Return (X, Y) of the center of cell containing provided text 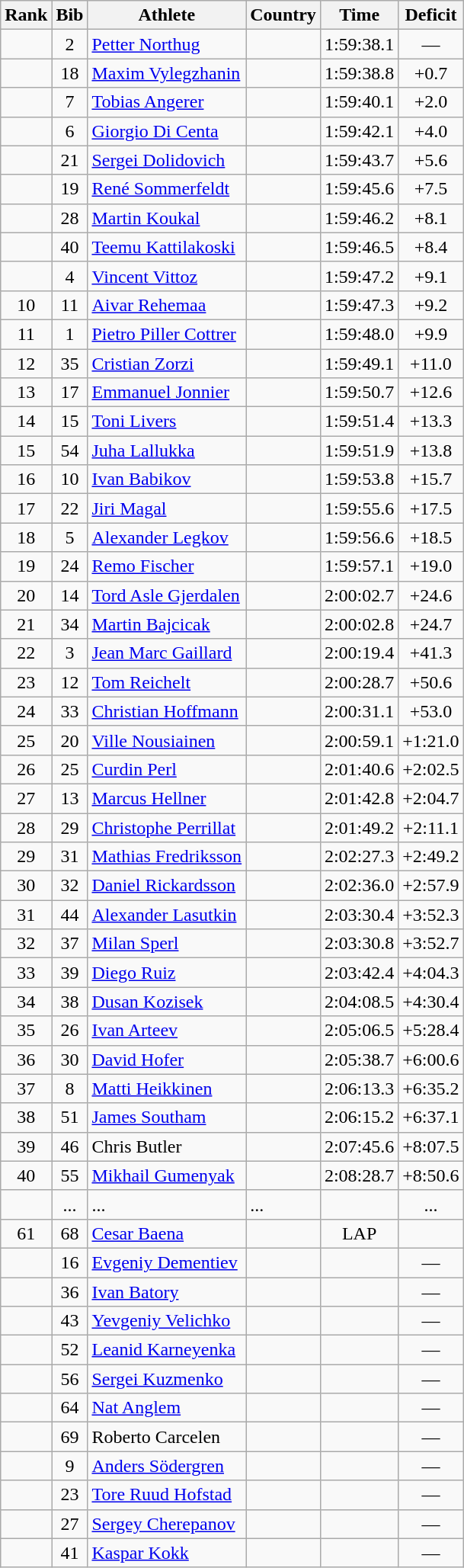
1:59:38.8 (359, 73)
Pietro Piller Cottrer (167, 334)
Sergei Dolidovich (167, 160)
Time (359, 15)
Petter Northug (167, 44)
68 (70, 1233)
Aivar Rehemaa (167, 305)
6 (70, 131)
2:05:38.7 (359, 1060)
2:01:42.8 (359, 798)
7 (70, 102)
Martin Koukal (167, 218)
+5.6 (431, 160)
2:08:28.7 (359, 1175)
Maxim Vylegzhanin (167, 73)
Jiri Magal (167, 508)
1:59:53.8 (359, 479)
Cristian Zorzi (167, 364)
9 (70, 1466)
2:00:28.7 (359, 682)
56 (70, 1379)
+9.2 (431, 305)
69 (70, 1437)
Yevgeniy Velichko (167, 1321)
+11.0 (431, 364)
2:05:06.5 (359, 1031)
1:59:38.1 (359, 44)
+5:28.4 (431, 1031)
1:59:43.7 (359, 160)
Ivan Babikov (167, 479)
Kaspar Kokk (167, 1553)
Daniel Rickardsson (167, 886)
+12.6 (431, 393)
Vincent Vittoz (167, 276)
Jean Marc Gaillard (167, 653)
Christophe Perrillat (167, 827)
1:59:48.0 (359, 334)
Dusan Kozisek (167, 1002)
2:07:45.6 (359, 1146)
+2:57.9 (431, 886)
2:00:59.1 (359, 740)
Athlete (167, 15)
Christian Hoffmann (167, 711)
+8.1 (431, 218)
61 (26, 1233)
Tore Ruud Hofstad (167, 1495)
Giorgio Di Centa (167, 131)
2:06:13.3 (359, 1089)
2:00:31.1 (359, 711)
44 (70, 915)
Mathias Fredriksson (167, 857)
+0.7 (431, 73)
1:59:55.6 (359, 508)
Martin Bajcicak (167, 624)
Cesar Baena (167, 1233)
James Southam (167, 1117)
2:00:19.4 (359, 653)
+18.5 (431, 537)
+13.3 (431, 422)
2 (70, 44)
Tobias Angerer (167, 102)
2:03:30.4 (359, 915)
Emmanuel Jonnier (167, 393)
2:06:15.2 (359, 1117)
+53.0 (431, 711)
Marcus Hellner (167, 798)
+6:37.1 (431, 1117)
+9.9 (431, 334)
+7.5 (431, 189)
+2.0 (431, 102)
+6:00.6 (431, 1060)
2:02:36.0 (359, 886)
1:59:56.6 (359, 537)
46 (70, 1146)
3 (70, 653)
51 (70, 1117)
Tom Reichelt (167, 682)
1:59:46.2 (359, 218)
+2:04.7 (431, 798)
+4.0 (431, 131)
Mikhail Gumenyak (167, 1175)
+17.5 (431, 508)
2:04:08.5 (359, 1002)
1:59:51.9 (359, 451)
8 (70, 1089)
Bib (70, 15)
64 (70, 1408)
1:59:42.1 (359, 131)
43 (70, 1321)
Deficit (431, 15)
52 (70, 1350)
+50.6 (431, 682)
5 (70, 537)
+2:49.2 (431, 857)
Alexander Lasutkin (167, 915)
+6:35.2 (431, 1089)
+3:52.3 (431, 915)
1:59:47.3 (359, 305)
+4:04.3 (431, 973)
55 (70, 1175)
Leanid Karneyenka (167, 1350)
Matti Heikkinen (167, 1089)
+13.8 (431, 451)
Ville Nousiainen (167, 740)
1:59:45.6 (359, 189)
+8.4 (431, 247)
+19.0 (431, 566)
1:59:57.1 (359, 566)
2:03:30.8 (359, 944)
2:01:49.2 (359, 827)
LAP (359, 1233)
2:03:42.4 (359, 973)
René Sommerfeldt (167, 189)
Curdin Perl (167, 769)
Sergei Kuzmenko (167, 1379)
4 (70, 276)
David Hofer (167, 1060)
Sergey Cherepanov (167, 1524)
+41.3 (431, 653)
+15.7 (431, 479)
Ivan Batory (167, 1292)
+8:50.6 (431, 1175)
1:59:40.1 (359, 102)
+24.7 (431, 624)
Chris Butler (167, 1146)
+8:07.5 (431, 1146)
Tord Asle Gjerdalen (167, 595)
Diego Ruiz (167, 973)
Rank (26, 15)
41 (70, 1553)
+4:30.4 (431, 1002)
+9.1 (431, 276)
Roberto Carcelen (167, 1437)
+2:11.1 (431, 827)
1:59:50.7 (359, 393)
2:01:40.6 (359, 769)
Milan Sperl (167, 944)
+1:21.0 (431, 740)
Ivan Arteev (167, 1031)
2:00:02.8 (359, 624)
Juha Lallukka (167, 451)
+3:52.7 (431, 944)
Teemu Kattilakoski (167, 247)
Nat Anglem (167, 1408)
1:59:51.4 (359, 422)
Toni Livers (167, 422)
Alexander Legkov (167, 537)
54 (70, 451)
+2:02.5 (431, 769)
Remo Fischer (167, 566)
1 (70, 334)
Evgeniy Dementiev (167, 1262)
2:02:27.3 (359, 857)
1:59:47.2 (359, 276)
Country (283, 15)
1:59:46.5 (359, 247)
1:59:49.1 (359, 364)
+24.6 (431, 595)
2:00:02.7 (359, 595)
Anders Södergren (167, 1466)
